Identify which cell holds the provided text, then report its (x, y) central coordinate. 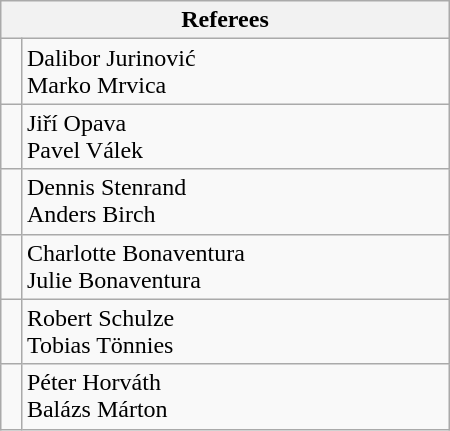
Referees (225, 20)
Péter HorváthBalázs Márton (235, 396)
Dalibor JurinovićMarko Mrvica (235, 72)
Jiří OpavaPavel Válek (235, 136)
Dennis StenrandAnders Birch (235, 202)
Charlotte BonaventuraJulie Bonaventura (235, 266)
Robert SchulzeTobias Tönnies (235, 332)
